Provide the (X, Y) coordinate of the cell's center where the given text is located.  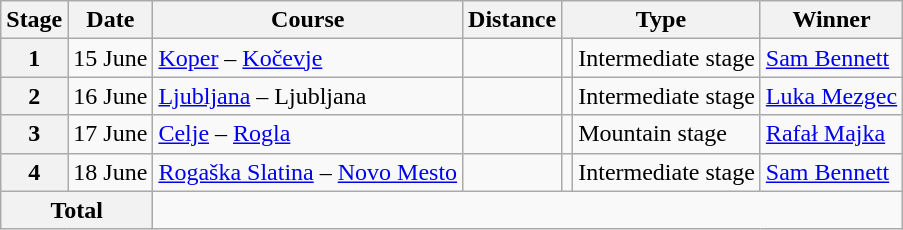
18 June (110, 172)
3 (34, 134)
17 June (110, 134)
Ljubljana – Ljubljana (308, 96)
Rafał Majka (831, 134)
4 (34, 172)
Course (308, 20)
Stage (34, 20)
Celje – Rogla (308, 134)
Koper – Kočevje (308, 58)
16 June (110, 96)
Mountain stage (667, 134)
Distance (512, 20)
Type (662, 20)
2 (34, 96)
1 (34, 58)
Total (77, 210)
Luka Mezgec (831, 96)
Rogaška Slatina – Novo Mesto (308, 172)
15 June (110, 58)
Winner (831, 20)
Date (110, 20)
